Locate the cell with the specified text and output its (X, Y) center coordinate. 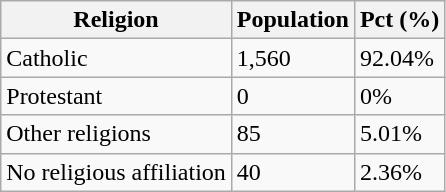
No religious affiliation (116, 172)
Religion (116, 20)
0% (399, 96)
Pct (%) (399, 20)
0 (292, 96)
92.04% (399, 58)
Protestant (116, 96)
85 (292, 134)
2.36% (399, 172)
Other religions (116, 134)
Catholic (116, 58)
1,560 (292, 58)
Population (292, 20)
5.01% (399, 134)
40 (292, 172)
